Determine the [X, Y] coordinate at the center of the cell enclosing the given text.  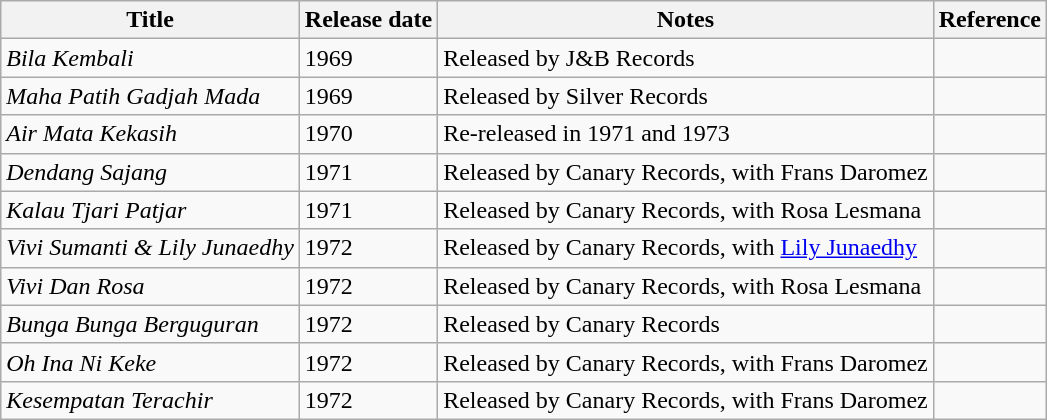
Kesempatan Terachir [150, 400]
Vivi Dan Rosa [150, 286]
Released by J&B Records [686, 58]
Reference [990, 20]
Maha Patih Gadjah Mada [150, 96]
1970 [368, 134]
Oh Ina Ni Keke [150, 362]
Released by Canary Records, with Lily Junaedhy [686, 248]
Air Mata Kekasih [150, 134]
Bila Kembali [150, 58]
Re-released in 1971 and 1973 [686, 134]
Dendang Sajang [150, 172]
Released by Silver Records [686, 96]
Notes [686, 20]
Released by Canary Records [686, 324]
Bunga Bunga Berguguran [150, 324]
Kalau Tjari Patjar [150, 210]
Release date [368, 20]
Title [150, 20]
Vivi Sumanti & Lily Junaedhy [150, 248]
